For the text-containing cell, return its midpoint in [x, y] coordinate format. 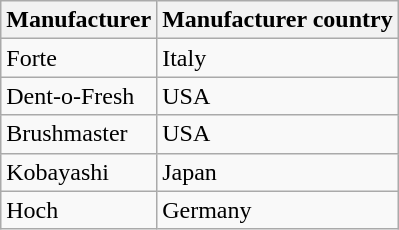
Germany [278, 210]
Brushmaster [79, 134]
Japan [278, 172]
Manufacturer [79, 20]
Hoch [79, 210]
Kobayashi [79, 172]
Italy [278, 58]
Manufacturer country [278, 20]
Forte [79, 58]
Dent-o-Fresh [79, 96]
